Determine the [x, y] coordinate at the center of the cell enclosing the given text.  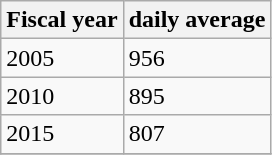
807 [197, 134]
956 [197, 58]
2015 [62, 134]
2005 [62, 58]
2010 [62, 96]
daily average [197, 20]
895 [197, 96]
Fiscal year [62, 20]
